Output the (x, y) coordinate of the center of the cell containing the given text.  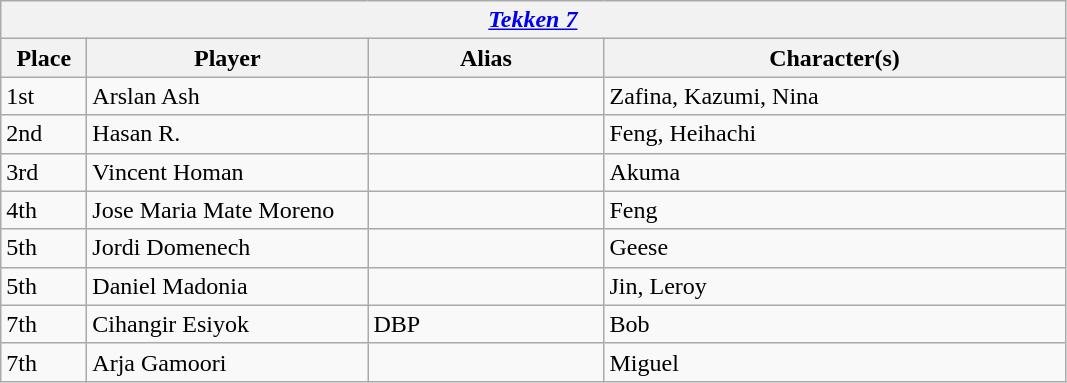
Miguel (834, 362)
Arja Gamoori (228, 362)
Zafina, Kazumi, Nina (834, 96)
Player (228, 58)
Akuma (834, 172)
Daniel Madonia (228, 286)
Hasan R. (228, 134)
Place (44, 58)
Character(s) (834, 58)
Tekken 7 (533, 20)
2nd (44, 134)
Cihangir Esiyok (228, 324)
1st (44, 96)
4th (44, 210)
Feng, Heihachi (834, 134)
Jin, Leroy (834, 286)
Vincent Homan (228, 172)
Feng (834, 210)
Arslan Ash (228, 96)
Alias (486, 58)
3rd (44, 172)
Jordi Domenech (228, 248)
Jose Maria Mate Moreno (228, 210)
Bob (834, 324)
Geese (834, 248)
DBP (486, 324)
